Pinpoint the cell where the given text exists, returning its [X, Y] midpoint coordinate. 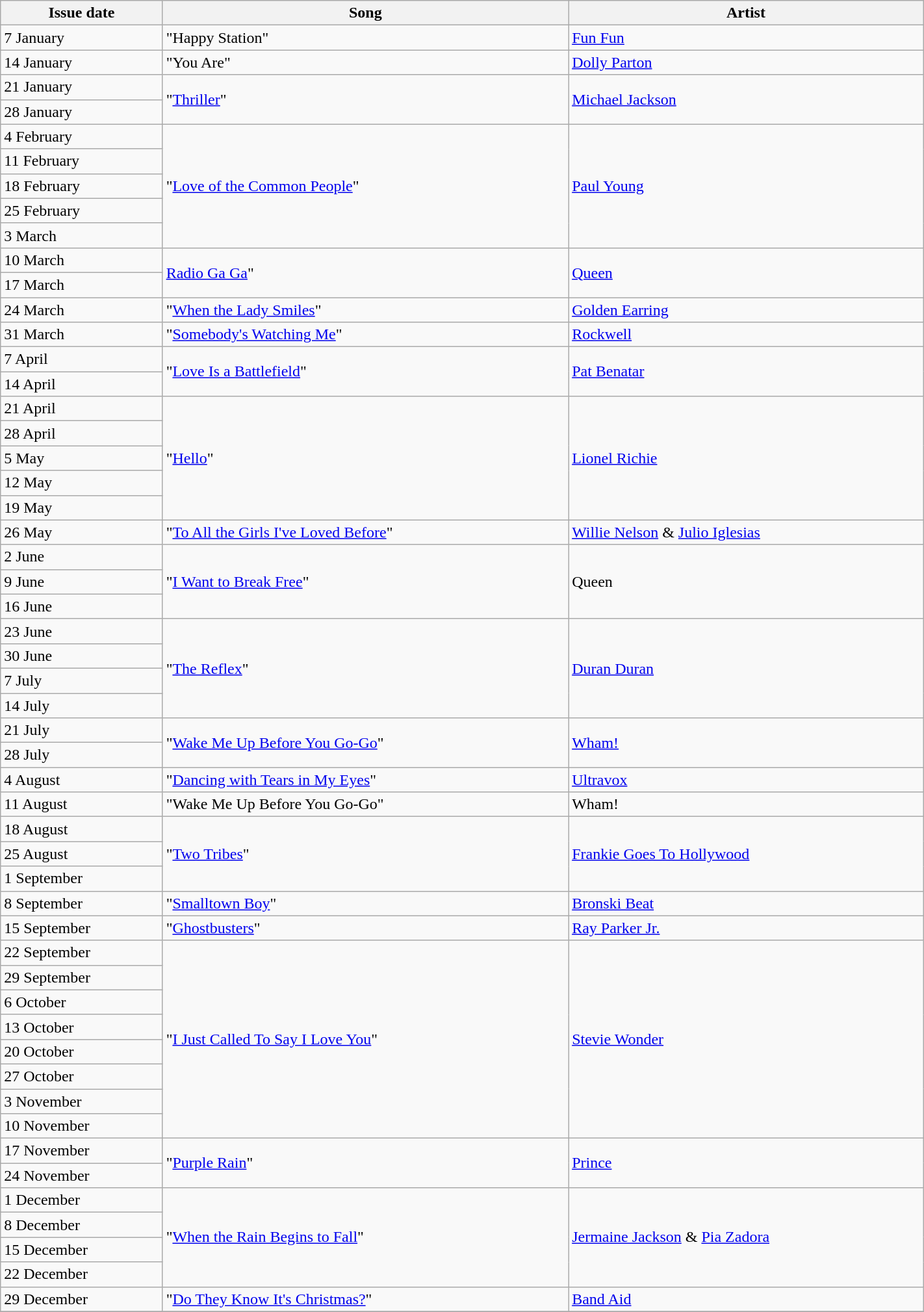
"The Reflex" [365, 668]
Duran Duran [746, 668]
"Dancing with Tears in My Eyes" [365, 780]
23 June [82, 631]
15 December [82, 1250]
Lionel Richie [746, 458]
Ultravox [746, 780]
4 August [82, 780]
Pat Benatar [746, 372]
17 November [82, 1151]
Issue date [82, 13]
"Happy Station" [365, 38]
28 July [82, 755]
31 March [82, 335]
Artist [746, 13]
22 December [82, 1274]
11 February [82, 161]
22 September [82, 953]
"To All the Girls I've Loved Before" [365, 532]
Dolly Parton [746, 62]
Willie Nelson & Julio Iglesias [746, 532]
18 August [82, 829]
7 April [82, 359]
21 April [82, 409]
Jermaine Jackson & Pia Zadora [746, 1237]
25 February [82, 211]
2 June [82, 557]
28 January [82, 112]
"You Are" [365, 62]
"Love of the Common People" [365, 186]
Song [365, 13]
6 October [82, 1002]
Ray Parker Jr. [746, 928]
26 May [82, 532]
24 March [82, 310]
1 September [82, 879]
13 October [82, 1027]
"I Just Called To Say I Love You" [365, 1039]
9 June [82, 582]
Frankie Goes To Hollywood [746, 854]
27 October [82, 1076]
10 November [82, 1126]
24 November [82, 1176]
Band Aid [746, 1299]
30 June [82, 656]
16 June [82, 606]
"Do They Know It's Christmas?" [365, 1299]
21 January [82, 87]
Radio Ga Ga" [365, 272]
14 January [82, 62]
Fun Fun [746, 38]
18 February [82, 186]
17 March [82, 285]
5 May [82, 458]
4 February [82, 136]
3 March [82, 235]
10 March [82, 260]
Rockwell [746, 335]
Bronski Beat [746, 903]
12 May [82, 483]
14 July [82, 705]
Paul Young [746, 186]
Michael Jackson [746, 99]
"I Want to Break Free" [365, 582]
"When the Rain Begins to Fall" [365, 1237]
"Thriller" [365, 99]
8 September [82, 903]
"Two Tribes" [365, 854]
29 December [82, 1299]
14 April [82, 384]
11 August [82, 804]
7 July [82, 680]
8 December [82, 1225]
"Hello" [365, 458]
28 April [82, 433]
Golden Earring [746, 310]
1 December [82, 1200]
21 July [82, 730]
"Purple Rain" [365, 1163]
15 September [82, 928]
29 September [82, 977]
3 November [82, 1101]
25 August [82, 854]
19 May [82, 508]
"Ghostbusters" [365, 928]
Prince [746, 1163]
"Love Is a Battlefield" [365, 372]
"Smalltown Boy" [365, 903]
"Somebody's Watching Me" [365, 335]
"When the Lady Smiles" [365, 310]
Stevie Wonder [746, 1039]
20 October [82, 1051]
7 January [82, 38]
